Provide the [X, Y] coordinate of the cell's center where the given text is located.  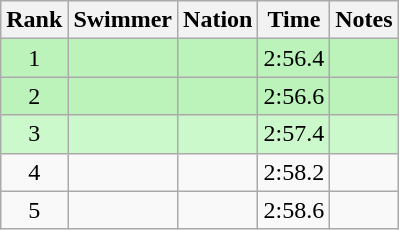
1 [34, 58]
5 [34, 210]
Notes [364, 20]
2:56.6 [294, 96]
Time [294, 20]
3 [34, 134]
2:57.4 [294, 134]
Rank [34, 20]
2:58.2 [294, 172]
2:56.4 [294, 58]
2 [34, 96]
Nation [218, 20]
4 [34, 172]
2:58.6 [294, 210]
Swimmer [123, 20]
